Capture the cell that displays the provided text and extract its [X, Y] central coordinate. 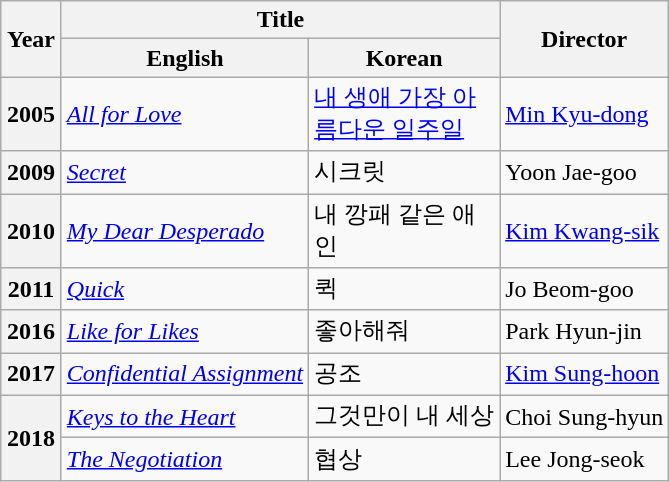
English [184, 58]
내 생애 가장 아름다운 일주일 [404, 114]
Park Hyun-jin [584, 332]
Year [32, 39]
Title [280, 20]
Kim Sung-hoon [584, 374]
Lee Jong-seok [584, 460]
Yoon Jae-goo [584, 172]
All for Love [184, 114]
Choi Sung-hyun [584, 416]
내 깡패 같은 애인 [404, 231]
2017 [32, 374]
Like for Likes [184, 332]
Keys to the Heart [184, 416]
The Negotiation [184, 460]
시크릿 [404, 172]
2011 [32, 290]
Jo Beom-goo [584, 290]
2018 [32, 438]
좋아해줘 [404, 332]
Confidential Assignment [184, 374]
퀵 [404, 290]
협상 [404, 460]
2016 [32, 332]
2009 [32, 172]
Kim Kwang-sik [584, 231]
Secret [184, 172]
2010 [32, 231]
My Dear Desperado [184, 231]
공조 [404, 374]
Director [584, 39]
그것만이 내 세상 [404, 416]
Korean [404, 58]
2005 [32, 114]
Quick [184, 290]
Min Kyu-dong [584, 114]
